Extract the (X, Y) coordinate from the center of the cell holding the provided text.  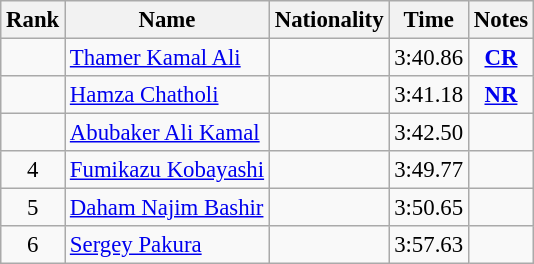
3:49.77 (429, 170)
CR (500, 58)
3:42.50 (429, 133)
Notes (500, 20)
5 (33, 208)
3:41.18 (429, 95)
Name (168, 20)
Time (429, 20)
6 (33, 245)
3:57.63 (429, 245)
NR (500, 95)
Rank (33, 20)
4 (33, 170)
Hamza Chatholi (168, 95)
Nationality (328, 20)
Sergey Pakura (168, 245)
3:50.65 (429, 208)
Fumikazu Kobayashi (168, 170)
Abubaker Ali Kamal (168, 133)
Daham Najim Bashir (168, 208)
3:40.86 (429, 58)
Thamer Kamal Ali (168, 58)
